Extract the [X, Y] coordinate from the center of the cell holding the provided text.  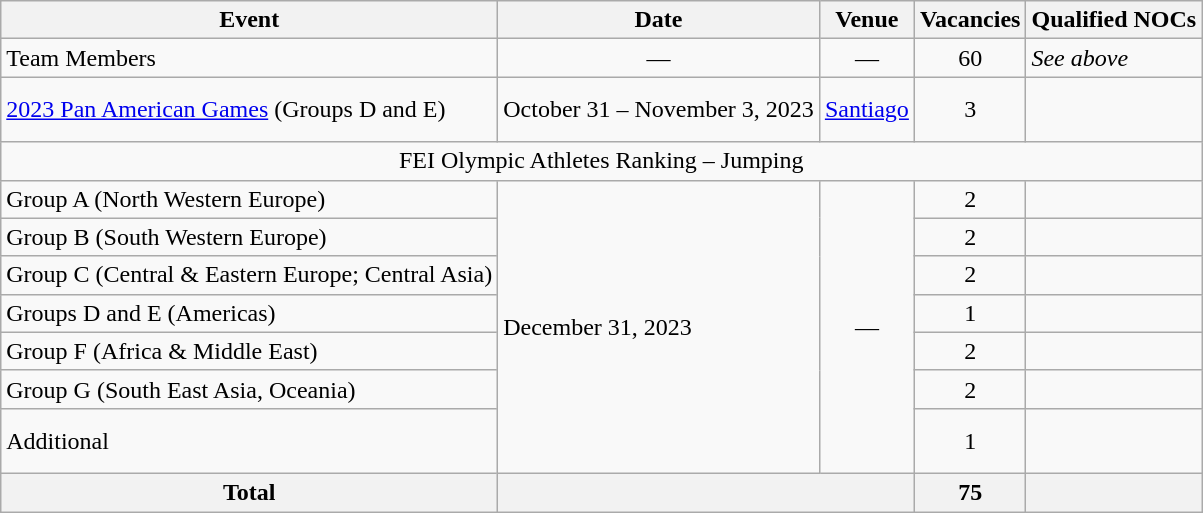
Venue [866, 20]
3 [970, 110]
Group F (Africa & Middle East) [250, 351]
Total [250, 492]
Groups D and E (Americas) [250, 313]
See above [1114, 58]
December 31, 2023 [659, 326]
Additional [250, 440]
Event [250, 20]
October 31 – November 3, 2023 [659, 110]
Group G (South East Asia, Oceania) [250, 389]
60 [970, 58]
2023 Pan American Games (Groups D and E) [250, 110]
Qualified NOCs [1114, 20]
Date [659, 20]
Group B (South Western Europe) [250, 237]
75 [970, 492]
Vacancies [970, 20]
Santiago [866, 110]
Group C (Central & Eastern Europe; Central Asia) [250, 275]
FEI Olympic Athletes Ranking – Jumping [602, 161]
Team Members [250, 58]
Group A (North Western Europe) [250, 199]
